For the text-containing cell, return its midpoint in [x, y] coordinate format. 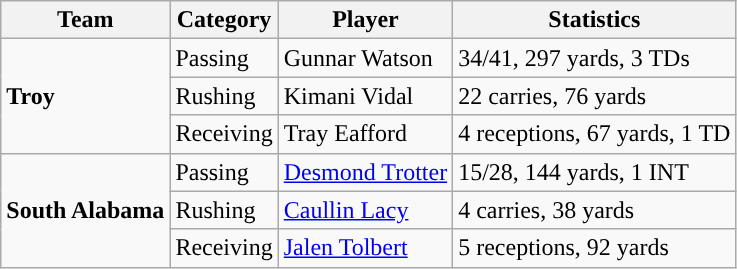
4 receptions, 67 yards, 1 TD [594, 134]
Jalen Tolbert [365, 248]
South Alabama [86, 210]
Caullin Lacy [365, 210]
Kimani Vidal [365, 96]
Desmond Trotter [365, 172]
22 carries, 76 yards [594, 96]
Category [224, 20]
15/28, 144 yards, 1 INT [594, 172]
Team [86, 20]
4 carries, 38 yards [594, 210]
Statistics [594, 20]
5 receptions, 92 yards [594, 248]
Tray Eafford [365, 134]
Troy [86, 96]
Player [365, 20]
34/41, 297 yards, 3 TDs [594, 58]
Gunnar Watson [365, 58]
